Provide the [x, y] coordinate of the cell's center where the given text is located.  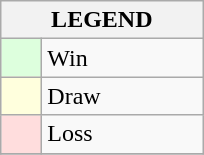
Loss [122, 134]
Draw [122, 96]
LEGEND [102, 20]
Win [122, 58]
